Determine the (x, y) coordinate at the center of the cell enclosing the given text.  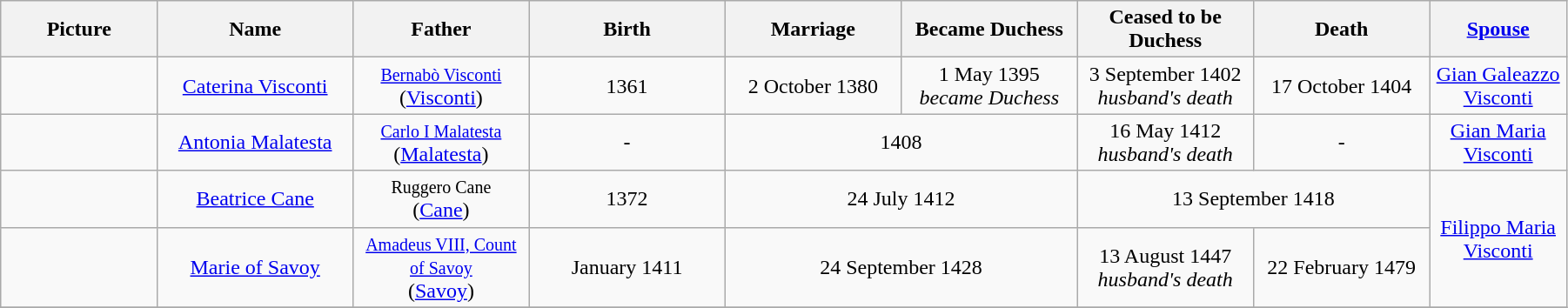
Filippo Maria Visconti (1498, 238)
24 July 1412 (901, 198)
Antonia Malatesta (256, 143)
1408 (901, 143)
Amadeus VIII, Count of Savoy (Savoy) (441, 267)
1372 (627, 198)
January 1411 (627, 267)
16 May 1412husband's death (1165, 143)
Marie of Savoy (256, 267)
Name (256, 30)
24 September 1428 (901, 267)
13 September 1418 (1253, 198)
1 May 1395became Duchess (989, 85)
Death (1341, 30)
Father (441, 30)
1361 (627, 85)
Beatrice Cane (256, 198)
Spouse (1498, 30)
Birth (627, 30)
2 October 1380 (813, 85)
22 February 1479 (1341, 267)
Gian Maria Visconti (1498, 143)
Picture (79, 30)
3 September 1402husband's death (1165, 85)
Bernabò Visconti (Visconti) (441, 85)
Caterina Visconti (256, 85)
Marriage (813, 30)
13 August 1447husband's death (1165, 267)
Ruggero Cane (Cane) (441, 198)
Gian Galeazzo Visconti (1498, 85)
Ceased to be Duchess (1165, 30)
17 October 1404 (1341, 85)
Carlo I Malatesta (Malatesta) (441, 143)
Became Duchess (989, 30)
